Identify which cell holds the provided text, then report its (x, y) central coordinate. 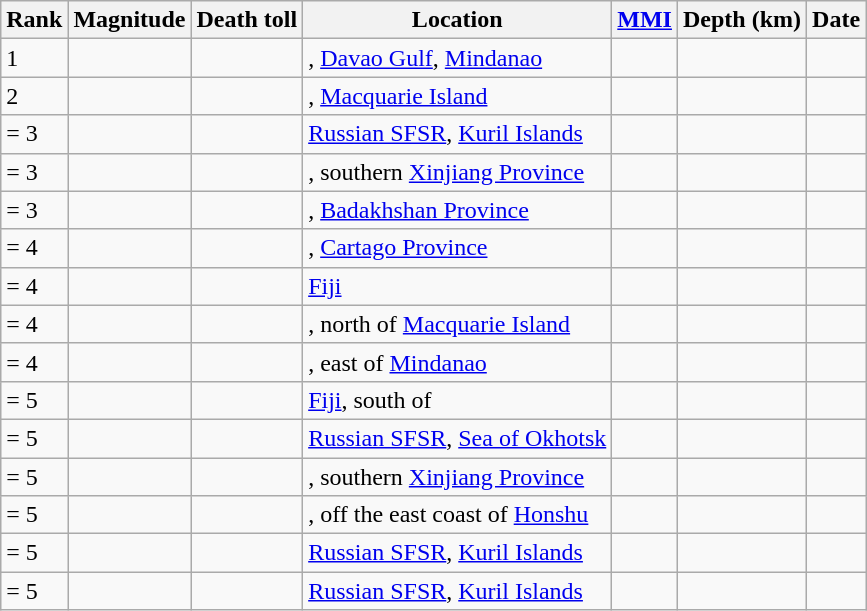
2 (34, 96)
, Macquarie Island (458, 96)
MMI (645, 20)
Fiji (458, 286)
, north of Macquarie Island (458, 324)
1 (34, 58)
Russian SFSR, Sea of Okhotsk (458, 438)
, Davao Gulf, Mindanao (458, 58)
, off the east coast of Honshu (458, 515)
, Badakhshan Province (458, 210)
Depth (km) (742, 20)
, Cartago Province (458, 248)
Rank (34, 20)
, east of Mindanao (458, 362)
Location (458, 20)
Magnitude (130, 20)
Date (836, 20)
Death toll (247, 20)
Fiji, south of (458, 400)
